Identify which cell holds the provided text, then report its [X, Y] central coordinate. 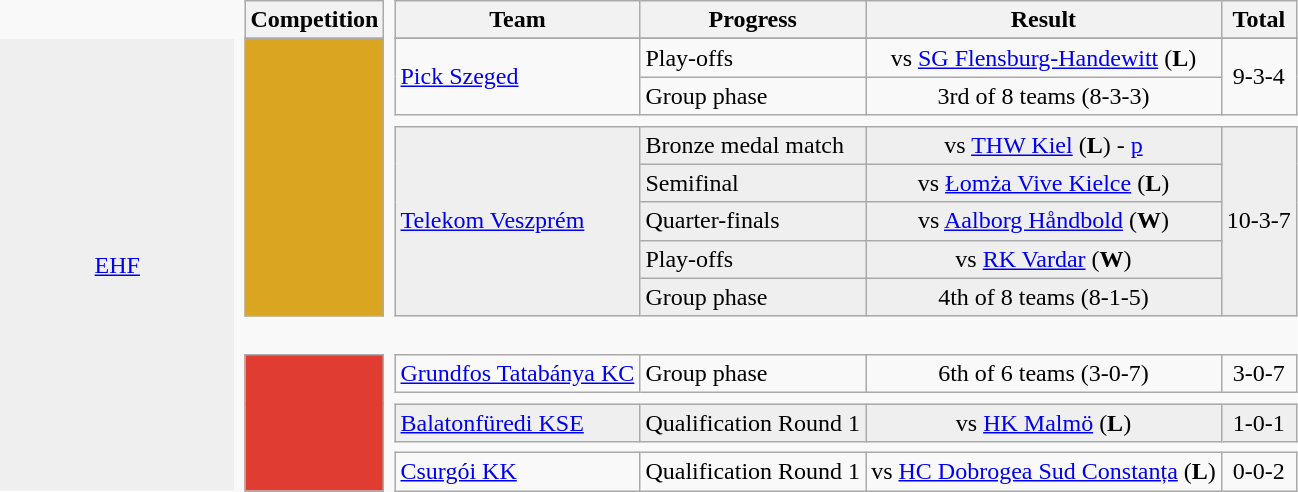
EHF [118, 265]
vs HC Dobrogea Sud Constanța (L) [1044, 472]
Result [1044, 20]
vs HK Malmö (L) [1044, 423]
vs Aalborg Håndbold (W) [1044, 221]
4th of 8 teams (8-1-5) [1044, 297]
Team [518, 20]
3-0-7 [1258, 373]
Telekom Veszprém [518, 221]
6th of 6 teams (3-0-7) [1044, 373]
1-0-1 [1258, 423]
Pick Szeged [518, 77]
0-0-2 [1258, 472]
vs SG Flensburg-Handewitt (L) [1044, 58]
3rd of 8 teams (8-3-3) [1044, 96]
vs RK Vardar (W) [1044, 259]
9-3-4 [1258, 77]
Csurgói KK [518, 472]
vs THW Kiel (L) - p [1044, 145]
Grundfos Tatabánya KC [518, 373]
vs Łomża Vive Kielce (L) [1044, 183]
Total [1258, 20]
Balatonfüredi KSE [518, 423]
Quarter-finals [753, 221]
Competition [314, 20]
Bronze medal match [753, 145]
Progress [753, 20]
Semifinal [753, 183]
10-3-7 [1258, 221]
